Extract the (x, y) coordinate from the center of the cell holding the provided text.  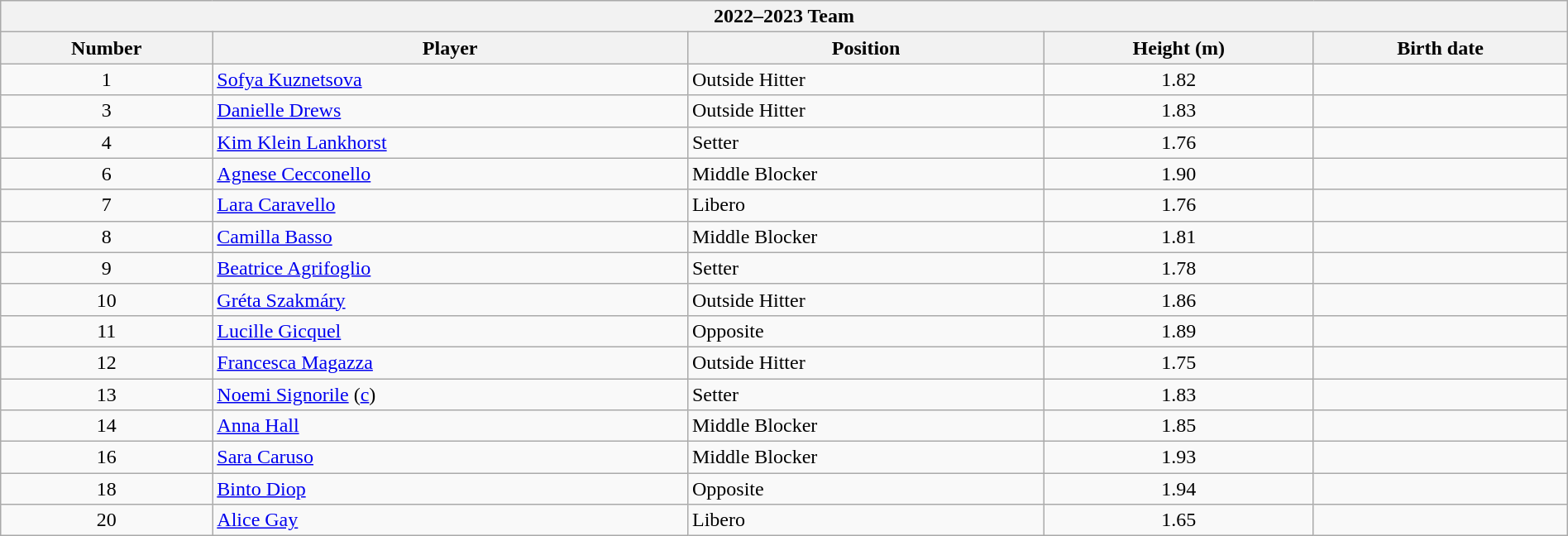
1.94 (1179, 489)
1.85 (1179, 426)
Binto Diop (450, 489)
1.75 (1179, 362)
1.89 (1179, 331)
1.90 (1179, 174)
Sofya Kuznetsova (450, 79)
Height (m) (1179, 48)
Alice Gay (450, 520)
14 (107, 426)
4 (107, 142)
Lara Caravello (450, 205)
Lucille Gicquel (450, 331)
1 (107, 79)
1.93 (1179, 457)
6 (107, 174)
1.86 (1179, 299)
Birth date (1441, 48)
Agnese Cecconello (450, 174)
1.81 (1179, 237)
1.65 (1179, 520)
Anna Hall (450, 426)
10 (107, 299)
2022–2023 Team (784, 17)
Danielle Drews (450, 111)
20 (107, 520)
Noemi Signorile (c) (450, 395)
Player (450, 48)
Number (107, 48)
Camilla Basso (450, 237)
7 (107, 205)
Beatrice Agrifoglio (450, 268)
12 (107, 362)
16 (107, 457)
Kim Klein Lankhorst (450, 142)
3 (107, 111)
1.82 (1179, 79)
1.78 (1179, 268)
Francesca Magazza (450, 362)
8 (107, 237)
9 (107, 268)
13 (107, 395)
Gréta Szakmáry (450, 299)
Sara Caruso (450, 457)
11 (107, 331)
Position (865, 48)
18 (107, 489)
